Locate the cell with the specified text and output its [X, Y] center coordinate. 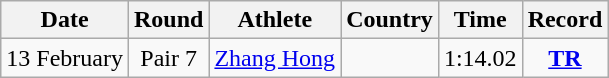
Time [480, 20]
Pair 7 [168, 58]
Record [565, 20]
Country [390, 20]
Zhang Hong [275, 58]
13 February [65, 58]
Athlete [275, 20]
Round [168, 20]
Date [65, 20]
1:14.02 [480, 58]
TR [565, 58]
